Extract the (X, Y) coordinate from the center of the cell holding the provided text.  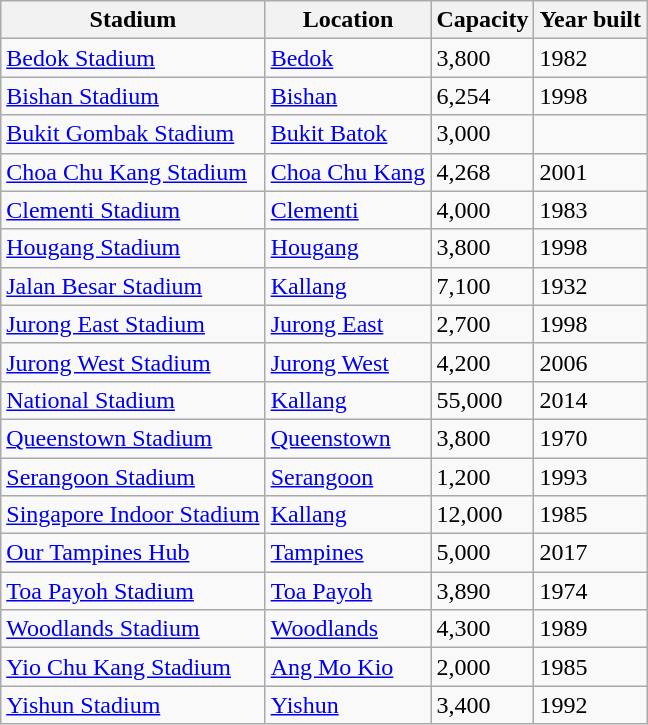
Choa Chu Kang (348, 172)
Bedok (348, 58)
1983 (590, 210)
Woodlands (348, 629)
1982 (590, 58)
National Stadium (133, 400)
Jurong East (348, 324)
5,000 (482, 553)
Serangoon Stadium (133, 477)
Bukit Batok (348, 134)
Serangoon (348, 477)
Jalan Besar Stadium (133, 286)
2,000 (482, 667)
2017 (590, 553)
2,700 (482, 324)
Queenstown (348, 438)
1970 (590, 438)
2006 (590, 362)
Queenstown Stadium (133, 438)
Clementi Stadium (133, 210)
Tampines (348, 553)
Toa Payoh (348, 591)
Jurong East Stadium (133, 324)
Hougang (348, 248)
Clementi (348, 210)
Bishan Stadium (133, 96)
1974 (590, 591)
Jurong West Stadium (133, 362)
3,400 (482, 705)
Singapore Indoor Stadium (133, 515)
6,254 (482, 96)
Ang Mo Kio (348, 667)
Jurong West (348, 362)
1993 (590, 477)
Yishun (348, 705)
Toa Payoh Stadium (133, 591)
Yio Chu Kang Stadium (133, 667)
55,000 (482, 400)
1989 (590, 629)
Stadium (133, 20)
Hougang Stadium (133, 248)
Yishun Stadium (133, 705)
4,200 (482, 362)
7,100 (482, 286)
Bukit Gombak Stadium (133, 134)
2001 (590, 172)
Bedok Stadium (133, 58)
Woodlands Stadium (133, 629)
4,300 (482, 629)
1932 (590, 286)
Location (348, 20)
Year built (590, 20)
Our Tampines Hub (133, 553)
4,268 (482, 172)
Choa Chu Kang Stadium (133, 172)
3,000 (482, 134)
1992 (590, 705)
2014 (590, 400)
1,200 (482, 477)
Bishan (348, 96)
3,890 (482, 591)
Capacity (482, 20)
12,000 (482, 515)
4,000 (482, 210)
